Return the [x, y] coordinate for the center point of the cell that contains the specified text.  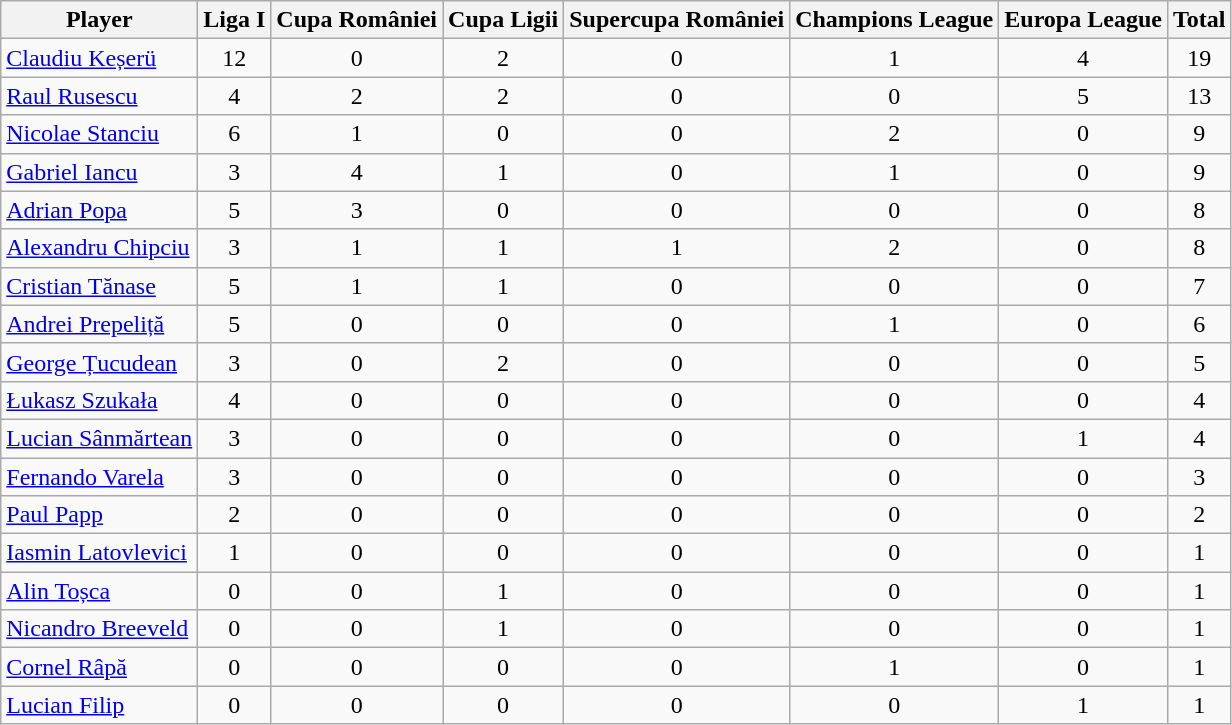
Cristian Tănase [100, 286]
Gabriel Iancu [100, 172]
Łukasz Szukała [100, 400]
Lucian Filip [100, 705]
Liga I [234, 20]
Cupa României [357, 20]
Europa League [1084, 20]
Fernando Varela [100, 477]
Claudiu Keșerü [100, 58]
Nicolae Stanciu [100, 134]
Cupa Ligii [504, 20]
Alin Toșca [100, 591]
Andrei Prepeliță [100, 324]
George Țucudean [100, 362]
Raul Rusescu [100, 96]
19 [1199, 58]
Cornel Râpă [100, 667]
Paul Papp [100, 515]
Adrian Popa [100, 210]
Player [100, 20]
Nicandro Breeveld [100, 629]
Supercupa României [677, 20]
Lucian Sânmărtean [100, 438]
Iasmin Latovlevici [100, 553]
13 [1199, 96]
Champions League [894, 20]
Total [1199, 20]
7 [1199, 286]
Alexandru Chipciu [100, 248]
12 [234, 58]
